Identify which cell holds the provided text, then report its (X, Y) central coordinate. 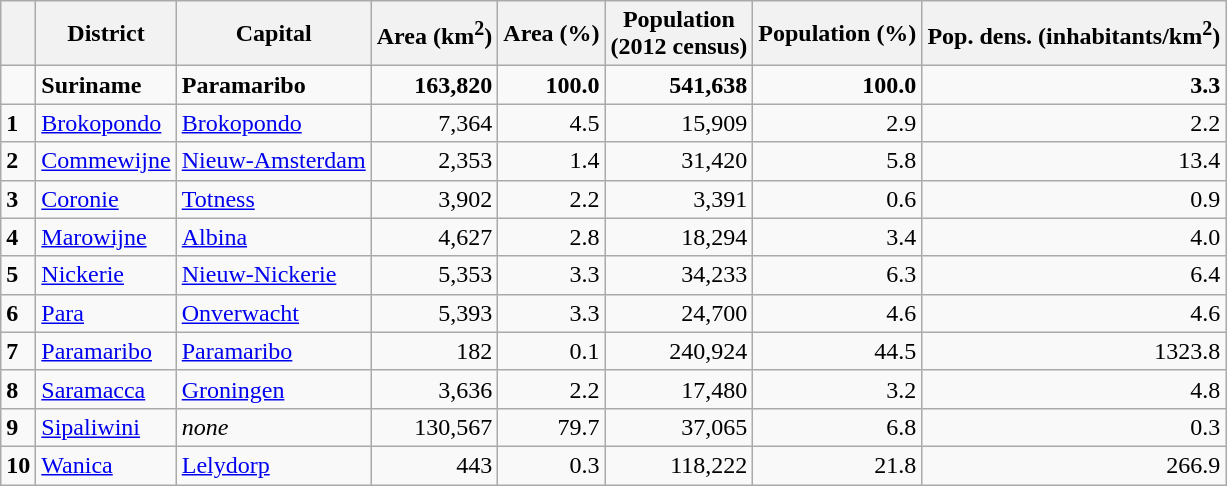
5.8 (838, 161)
Marowijne (106, 237)
443 (434, 465)
31,420 (679, 161)
79.7 (552, 427)
Population (2012 census) (679, 34)
4.0 (1074, 237)
17,480 (679, 389)
Nieuw-Nickerie (274, 275)
4 (18, 237)
5,393 (434, 313)
Capital (274, 34)
Suriname (106, 85)
182 (434, 351)
Saramacca (106, 389)
266.9 (1074, 465)
1.4 (552, 161)
10 (18, 465)
5,353 (434, 275)
0.9 (1074, 199)
Area (%) (552, 34)
24,700 (679, 313)
9 (18, 427)
2.8 (552, 237)
34,233 (679, 275)
Nieuw-Amsterdam (274, 161)
2,353 (434, 161)
15,909 (679, 123)
3,391 (679, 199)
163,820 (434, 85)
Sipaliwini (106, 427)
240,924 (679, 351)
7,364 (434, 123)
1 (18, 123)
21.8 (838, 465)
Lelydorp (274, 465)
6.4 (1074, 275)
0.1 (552, 351)
Nickerie (106, 275)
8 (18, 389)
2 (18, 161)
130,567 (434, 427)
Commewijne (106, 161)
Onverwacht (274, 313)
7 (18, 351)
Coronie (106, 199)
Pop. dens. (inhabitants/km2) (1074, 34)
18,294 (679, 237)
Wanica (106, 465)
118,222 (679, 465)
1323.8 (1074, 351)
3.2 (838, 389)
3 (18, 199)
4,627 (434, 237)
4.8 (1074, 389)
6 (18, 313)
0.6 (838, 199)
6.8 (838, 427)
Totness (274, 199)
Area (km2) (434, 34)
Groningen (274, 389)
5 (18, 275)
4.5 (552, 123)
3.4 (838, 237)
District (106, 34)
2.9 (838, 123)
541,638 (679, 85)
6.3 (838, 275)
Para (106, 313)
Albina (274, 237)
3,902 (434, 199)
Population (%) (838, 34)
37,065 (679, 427)
none (274, 427)
3,636 (434, 389)
44.5 (838, 351)
13.4 (1074, 161)
